Capture the cell that displays the provided text and extract its [X, Y] central coordinate. 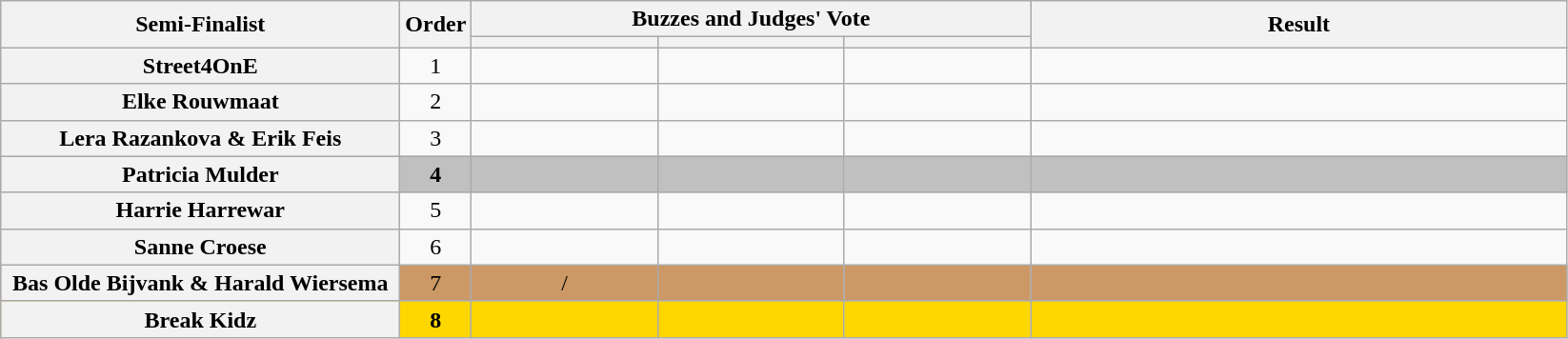
Bas Olde Bijvank & Harald Wiersema [200, 283]
7 [436, 283]
/ [565, 283]
Result [1299, 25]
5 [436, 210]
Lera Razankova & Erik Feis [200, 138]
Break Kidz [200, 319]
8 [436, 319]
Semi-Finalist [200, 25]
Harrie Harrewar [200, 210]
Order [436, 25]
Street4OnE [200, 66]
1 [436, 66]
Sanne Croese [200, 247]
6 [436, 247]
Patricia Mulder [200, 174]
Buzzes and Judges' Vote [751, 19]
3 [436, 138]
4 [436, 174]
2 [436, 102]
Elke Rouwmaat [200, 102]
